For the text-containing cell, return its midpoint in [x, y] coordinate format. 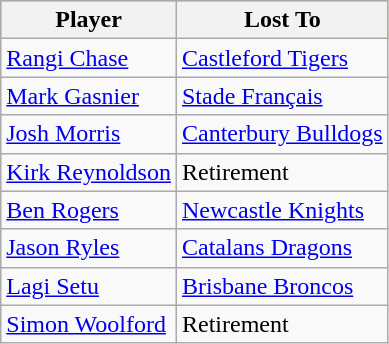
Lagi Setu [89, 286]
Rangi Chase [89, 58]
Player [89, 20]
Simon Woolford [89, 324]
Mark Gasnier [89, 96]
Newcastle Knights [282, 210]
Brisbane Broncos [282, 286]
Jason Ryles [89, 248]
Kirk Reynoldson [89, 172]
Lost To [282, 20]
Stade Français [282, 96]
Canterbury Bulldogs [282, 134]
Josh Morris [89, 134]
Ben Rogers [89, 210]
Catalans Dragons [282, 248]
Castleford Tigers [282, 58]
